From the cell containing the given text, extract its center point as [X, Y] coordinate. 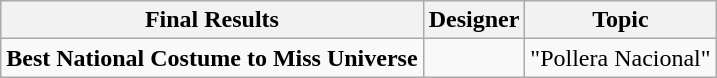
Topic [620, 20]
Final Results [212, 20]
Best National Costume to Miss Universe [212, 58]
"Pollera Nacional" [620, 58]
Designer [474, 20]
